Pinpoint the cell where the given text exists, returning its (x, y) midpoint coordinate. 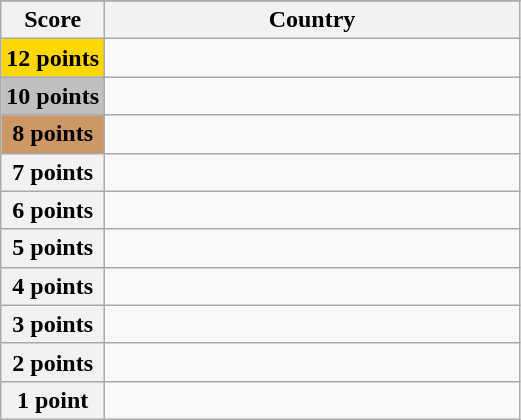
10 points (53, 96)
6 points (53, 210)
8 points (53, 134)
3 points (53, 324)
5 points (53, 248)
12 points (53, 58)
7 points (53, 172)
Score (53, 20)
1 point (53, 400)
2 points (53, 362)
Country (312, 20)
4 points (53, 286)
